Detect which cell encompasses the target text, then output its [x, y] center coordinate. 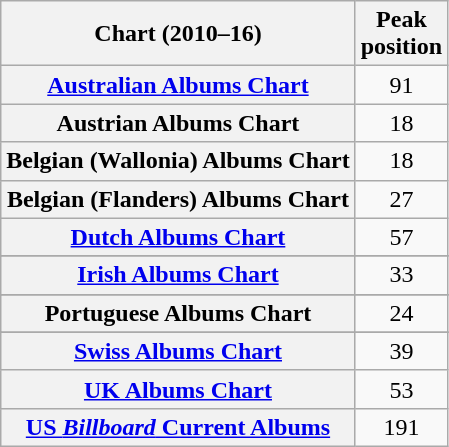
Australian Albums Chart [178, 85]
39 [401, 351]
Belgian (Flanders) Albums Chart [178, 199]
Austrian Albums Chart [178, 123]
Belgian (Wallonia) Albums Chart [178, 161]
US Billboard Current Albums [178, 427]
191 [401, 427]
24 [401, 313]
Dutch Albums Chart [178, 237]
57 [401, 237]
Irish Albums Chart [178, 275]
53 [401, 389]
33 [401, 275]
Peakposition [401, 34]
UK Albums Chart [178, 389]
91 [401, 85]
Portuguese Albums Chart [178, 313]
27 [401, 199]
Swiss Albums Chart [178, 351]
Chart (2010–16) [178, 34]
